Locate the cell with the specified text and output its [x, y] center coordinate. 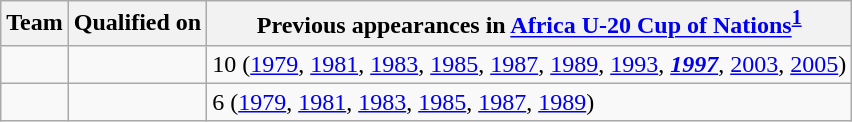
10 (1979, 1981, 1983, 1985, 1987, 1989, 1993, 1997, 2003, 2005) [530, 64]
Team [35, 24]
6 (1979, 1981, 1983, 1985, 1987, 1989) [530, 102]
Qualified on [137, 24]
Previous appearances in Africa U-20 Cup of Nations1 [530, 24]
